Return (X, Y) of the center of cell containing provided text 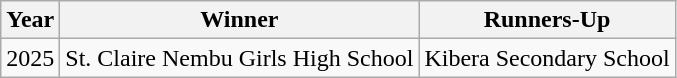
Winner (240, 20)
Runners-Up (547, 20)
2025 (30, 58)
Kibera Secondary School (547, 58)
St. Claire Nembu Girls High School (240, 58)
Year (30, 20)
